Capture the cell that displays the provided text and extract its [X, Y] central coordinate. 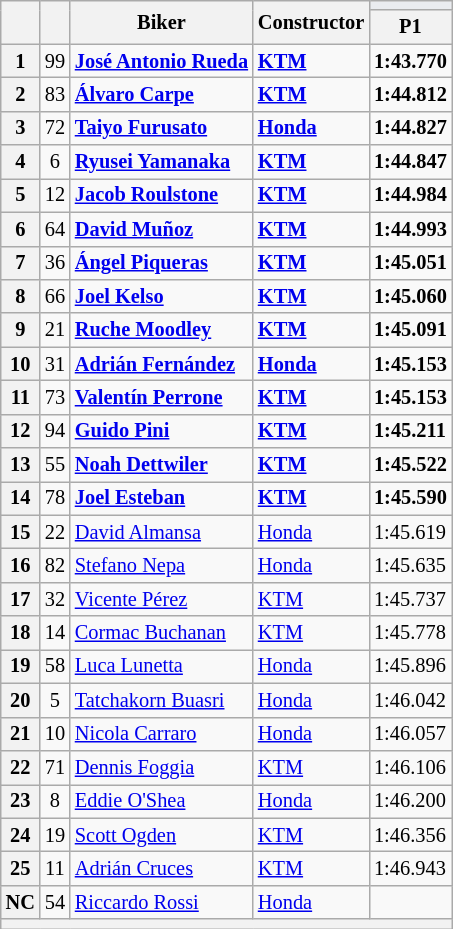
73 [55, 397]
1:46.356 [410, 835]
David Muñoz [162, 229]
1:43.770 [410, 61]
NC [20, 902]
66 [55, 296]
64 [55, 229]
Taiyo Furusato [162, 128]
24 [20, 835]
Ruche Moodley [162, 330]
Riccardo Rossi [162, 902]
Adrián Cruces [162, 868]
Tatchakorn Buasri [162, 700]
2 [20, 94]
13 [20, 465]
Ryusei Yamanaka [162, 162]
Scott Ogden [162, 835]
Cormac Buchanan [162, 633]
Nicola Carraro [162, 734]
José Antonio Rueda [162, 61]
Eddie O'Shea [162, 801]
1:44.827 [410, 128]
1:44.812 [410, 94]
15 [20, 532]
1 [20, 61]
83 [55, 94]
Constructor [311, 22]
9 [20, 330]
Biker [162, 22]
Ángel Piqueras [162, 263]
Joel Kelso [162, 296]
71 [55, 767]
78 [55, 498]
31 [55, 364]
72 [55, 128]
1:45.619 [410, 532]
20 [20, 700]
82 [55, 565]
17 [20, 599]
1:46.943 [410, 868]
16 [20, 565]
1:45.635 [410, 565]
P1 [410, 27]
1:46.057 [410, 734]
David Almansa [162, 532]
23 [20, 801]
Adrián Fernández [162, 364]
1:46.042 [410, 700]
1:46.200 [410, 801]
Stefano Nepa [162, 565]
1:45.211 [410, 431]
25 [20, 868]
Luca Lunetta [162, 666]
36 [55, 263]
Guido Pini [162, 431]
Jacob Roulstone [162, 195]
94 [55, 431]
1:46.106 [410, 767]
58 [55, 666]
1:44.993 [410, 229]
Joel Esteban [162, 498]
3 [20, 128]
4 [20, 162]
1:45.522 [410, 465]
54 [55, 902]
Noah Dettwiler [162, 465]
Valentín Perrone [162, 397]
Álvaro Carpe [162, 94]
99 [55, 61]
55 [55, 465]
Vicente Pérez [162, 599]
1:45.060 [410, 296]
1:44.984 [410, 195]
1:45.778 [410, 633]
1:45.590 [410, 498]
7 [20, 263]
1:45.091 [410, 330]
1:45.737 [410, 599]
1:45.051 [410, 263]
1:45.896 [410, 666]
Dennis Foggia [162, 767]
18 [20, 633]
1:44.847 [410, 162]
32 [55, 599]
